Pinpoint the cell where the given text exists, returning its (X, Y) midpoint coordinate. 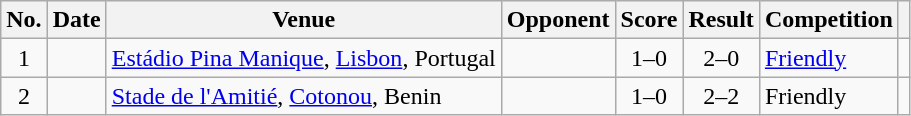
2 (24, 96)
Stade de l'Amitié, Cotonou, Benin (304, 96)
1 (24, 58)
No. (24, 20)
Result (721, 20)
Estádio Pina Manique, Lisbon, Portugal (304, 58)
Opponent (558, 20)
Competition (828, 20)
Score (649, 20)
Venue (304, 20)
2–0 (721, 58)
2–2 (721, 96)
Date (76, 20)
